Return [X, Y] of the center of cell containing provided text 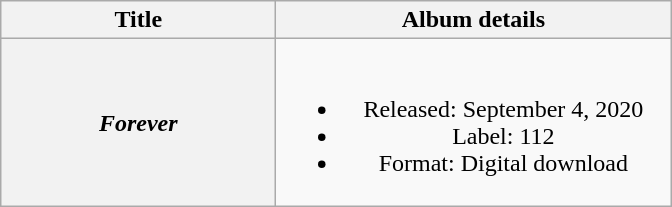
Forever [138, 122]
Album details [474, 20]
Released: September 4, 2020Label: 112Format: Digital download [474, 122]
Title [138, 20]
